For the text-containing cell, return its midpoint in [X, Y] coordinate format. 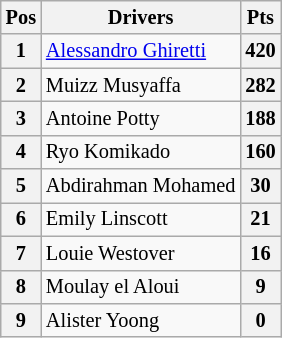
Alister Yoong [140, 320]
30 [260, 186]
Antoine Potty [140, 118]
21 [260, 219]
Pos [21, 17]
3 [21, 118]
Louie Westover [140, 253]
8 [21, 287]
Moulay el Aloui [140, 287]
Pts [260, 17]
16 [260, 253]
4 [21, 152]
Ryo Komikado [140, 152]
160 [260, 152]
188 [260, 118]
2 [21, 85]
Alessandro Ghiretti [140, 51]
1 [21, 51]
420 [260, 51]
7 [21, 253]
Muizz Musyaffa [140, 85]
5 [21, 186]
Abdirahman Mohamed [140, 186]
Drivers [140, 17]
6 [21, 219]
282 [260, 85]
Emily Linscott [140, 219]
0 [260, 320]
